Return (X, Y) of the center of cell containing provided text 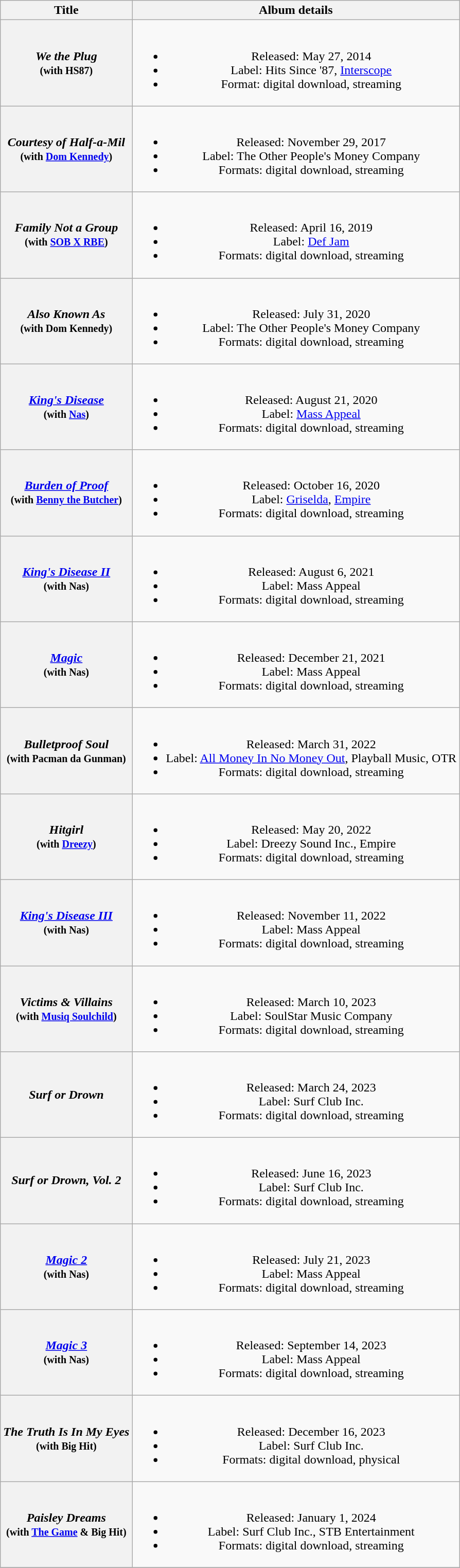
Released: August 6, 2021Label: Mass AppealFormats: digital download, streaming (296, 578)
Released: May 20, 2022Label: Dreezy Sound Inc., EmpireFormats: digital download, streaming (296, 837)
Released: December 21, 2021Label: Mass AppealFormats: digital download, streaming (296, 665)
Released: July 31, 2020Label: The Other People's Money CompanyFormats: digital download, streaming (296, 321)
King's Disease III(with Nas) (66, 922)
Courtesy of Half-a-Mil(with Dom Kennedy) (66, 149)
The Truth Is In My Eyes(with Big Hit) (66, 1439)
Surf or Drown (66, 1095)
We the Plug(with HS87) (66, 63)
Album details (296, 10)
Paisley Dreams(with The Game & Big Hit) (66, 1524)
Released: March 31, 2022Label: All Money In No Money Out, Playball Music, OTRFormats: digital download, streaming (296, 750)
Released: June 16, 2023Label: Surf Club Inc.Formats: digital download, streaming (296, 1181)
Released: October 16, 2020Label: Griselda, EmpireFormats: digital download, streaming (296, 493)
King's Disease(with Nas) (66, 407)
Released: December 16, 2023Label: Surf Club Inc.Formats: digital download, physical (296, 1439)
Released: September 14, 2023Label: Mass AppealFormats: digital download, streaming (296, 1352)
Burden of Proof(with Benny the Butcher) (66, 493)
Victims & Villains(with Musiq Soulchild) (66, 1009)
Hitgirl(with Dreezy) (66, 837)
Magic 2(with Nas) (66, 1267)
Title (66, 10)
Released: November 11, 2022Label: Mass AppealFormats: digital download, streaming (296, 922)
Family Not a Group(with SOB X RBE) (66, 235)
Released: January 1, 2024Label: Surf Club Inc., STB EntertainmentFormats: digital download, streaming (296, 1524)
Released: April 16, 2019Label: Def JamFormats: digital download, streaming (296, 235)
Magic 3(with Nas) (66, 1352)
Released: March 24, 2023Label: Surf Club Inc.Formats: digital download, streaming (296, 1095)
King's Disease II(with Nas) (66, 578)
Bulletproof Soul(with Pacman da Gunman) (66, 750)
Magic(with Nas) (66, 665)
Released: May 27, 2014Label: Hits Since '87, InterscopeFormat: digital download, streaming (296, 63)
Surf or Drown, Vol. 2 (66, 1181)
Released: July 21, 2023Label: Mass AppealFormats: digital download, streaming (296, 1267)
Released: August 21, 2020Label: Mass AppealFormats: digital download, streaming (296, 407)
Also Known As(with Dom Kennedy) (66, 321)
Released: March 10, 2023Label: SoulStar Music CompanyFormats: digital download, streaming (296, 1009)
Released: November 29, 2017Label: The Other People's Money CompanyFormats: digital download, streaming (296, 149)
